Determine the (X, Y) coordinate at the center of the cell enclosing the given text.  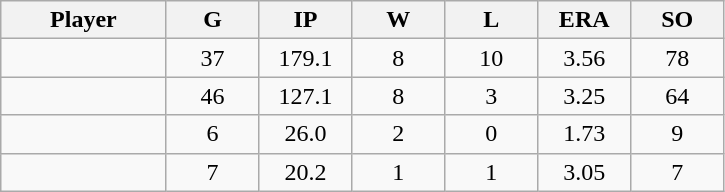
78 (678, 58)
26.0 (306, 134)
SO (678, 20)
37 (212, 58)
0 (492, 134)
6 (212, 134)
G (212, 20)
3.25 (584, 96)
1.73 (584, 134)
IP (306, 20)
9 (678, 134)
3.56 (584, 58)
3.05 (584, 172)
64 (678, 96)
2 (398, 134)
20.2 (306, 172)
W (398, 20)
3 (492, 96)
ERA (584, 20)
127.1 (306, 96)
179.1 (306, 58)
46 (212, 96)
10 (492, 58)
L (492, 20)
Player (84, 20)
